Search for the cell housing the specified text and yield its [x, y] center coordinate. 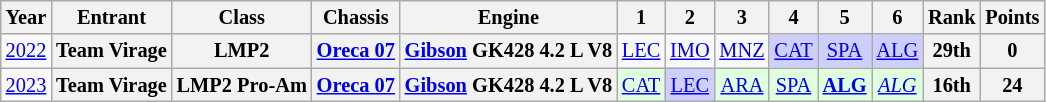
16th [952, 85]
5 [845, 17]
Class [242, 17]
Engine [508, 17]
29th [952, 51]
LMP2 [242, 51]
MNZ [742, 51]
Entrant [111, 17]
2023 [26, 85]
0 [1012, 51]
Rank [952, 17]
IMO [690, 51]
24 [1012, 85]
LMP2 Pro-Am [242, 85]
ARA [742, 85]
Year [26, 17]
2 [690, 17]
6 [898, 17]
4 [793, 17]
1 [641, 17]
2022 [26, 51]
Chassis [356, 17]
3 [742, 17]
Points [1012, 17]
